Find where the given text appears and provide that cell's center as [X, Y] coordinate. 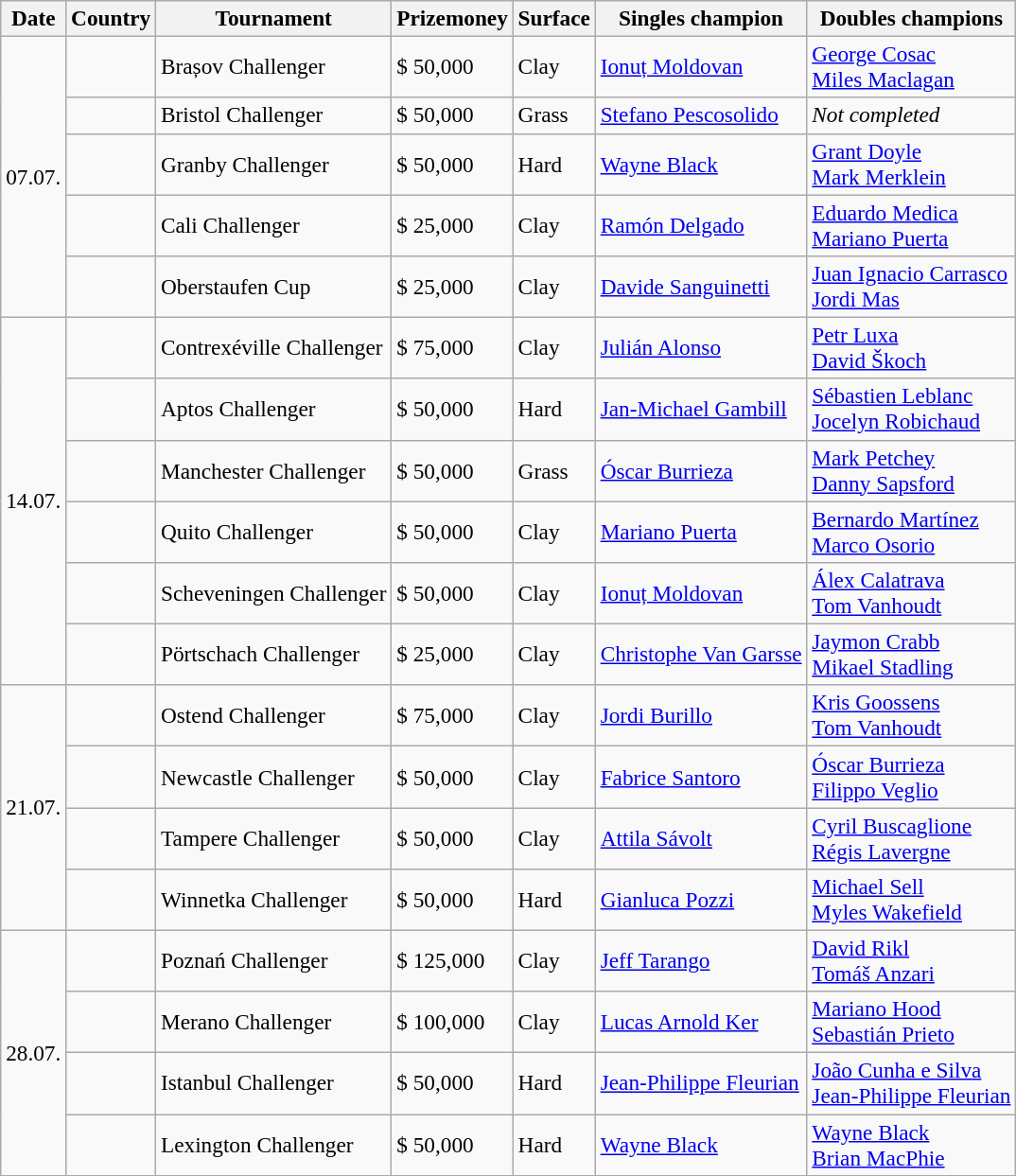
Winnetka Challenger [274, 899]
Granby Challenger [274, 165]
Tampere Challenger [274, 838]
07.07. [34, 176]
Aptos Challenger [274, 409]
14.07. [34, 501]
Mariano Puerta [701, 532]
Surface [554, 18]
Julián Alonso [701, 348]
Lucas Arnold Ker [701, 1022]
Davide Sanguinetti [701, 286]
João Cunha e Silva Jean-Philippe Fleurian [912, 1082]
Jean-Philippe Fleurian [701, 1082]
Michael Sell Myles Wakefield [912, 899]
Jordi Burillo [701, 715]
Oberstaufen Cup [274, 286]
Poznań Challenger [274, 961]
Tournament [274, 18]
Petr Luxa David Škoch [912, 348]
Óscar Burrieza [701, 471]
Gianluca Pozzi [701, 899]
Merano Challenger [274, 1022]
Bristol Challenger [274, 115]
Brașov Challenger [274, 66]
Ramón Delgado [701, 225]
Jeff Tarango [701, 961]
$ 125,000 [452, 961]
Attila Sávolt [701, 838]
Date [34, 18]
Istanbul Challenger [274, 1082]
Bernardo Martínez Marco Osorio [912, 532]
Lexington Challenger [274, 1145]
21.07. [34, 808]
Manchester Challenger [274, 471]
Not completed [912, 115]
Wayne Black Brian MacPhie [912, 1145]
George Cosac Miles Maclagan [912, 66]
Álex Calatrava Tom Vanhoudt [912, 592]
Sébastien Leblanc Jocelyn Robichaud [912, 409]
Prizemoney [452, 18]
Quito Challenger [274, 532]
Ostend Challenger [274, 715]
Singles champion [701, 18]
Country [112, 18]
Grant Doyle Mark Merklein [912, 165]
Óscar Burrieza Filippo Veglio [912, 776]
$ 100,000 [452, 1022]
Scheveningen Challenger [274, 592]
Kris Goossens Tom Vanhoudt [912, 715]
Juan Ignacio Carrasco Jordi Mas [912, 286]
Mark Petchey Danny Sapsford [912, 471]
Fabrice Santoro [701, 776]
Jan-Michael Gambill [701, 409]
Christophe Van Garsse [701, 655]
David Rikl Tomáš Anzari [912, 961]
Contrexéville Challenger [274, 348]
28.07. [34, 1052]
Pörtschach Challenger [274, 655]
Stefano Pescosolido [701, 115]
Eduardo Medica Mariano Puerta [912, 225]
Doubles champions [912, 18]
Mariano Hood Sebastián Prieto [912, 1022]
Cyril Buscaglione Régis Lavergne [912, 838]
Cali Challenger [274, 225]
Newcastle Challenger [274, 776]
Jaymon Crabb Mikael Stadling [912, 655]
